Provide the (x, y) coordinate of the cell's center where the given text is located.  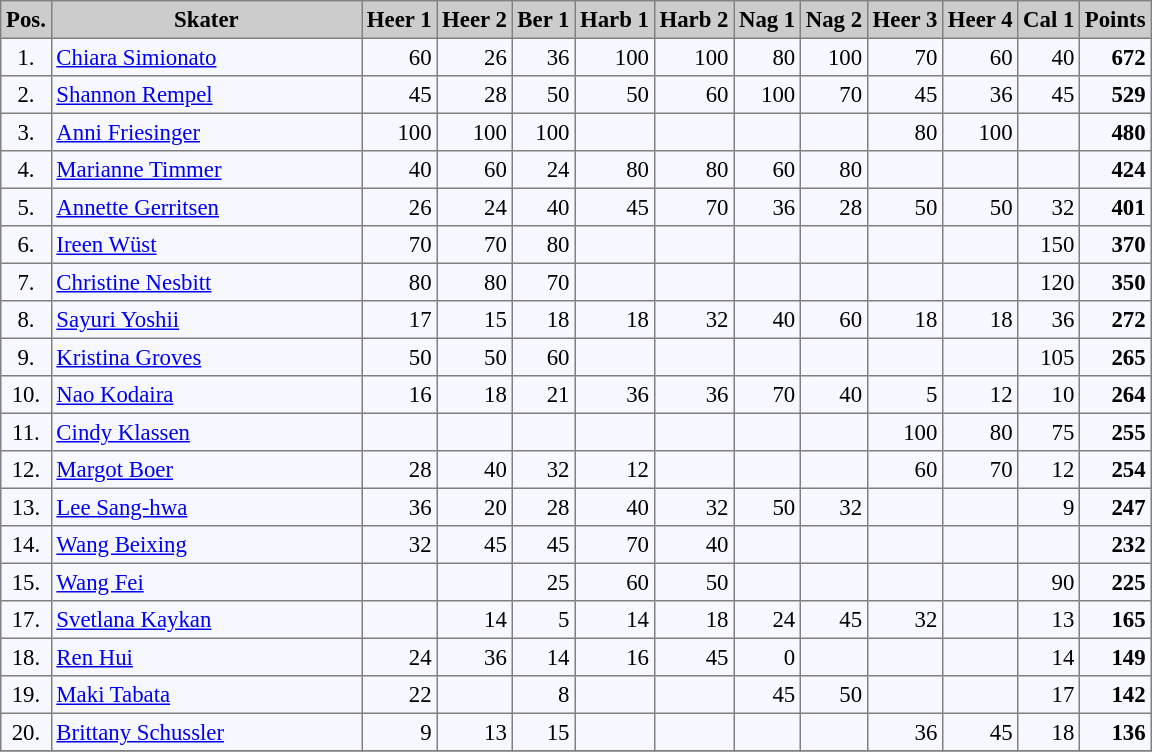
Annette Gerritsen (206, 207)
22 (400, 695)
Heer 4 (980, 20)
672 (1116, 57)
247 (1116, 507)
3. (26, 132)
Points (1116, 20)
Margot Boer (206, 470)
350 (1116, 282)
12. (26, 470)
232 (1116, 545)
7. (26, 282)
165 (1116, 620)
75 (1049, 432)
20. (26, 732)
255 (1116, 432)
90 (1049, 582)
18. (26, 657)
105 (1049, 357)
10 (1049, 395)
Heer 2 (474, 20)
Nag 1 (768, 20)
Sayuri Yoshii (206, 320)
0 (768, 657)
Nag 2 (834, 20)
Ireen Wüst (206, 245)
225 (1116, 582)
Harb 1 (615, 20)
401 (1116, 207)
20 (474, 507)
254 (1116, 470)
11. (26, 432)
272 (1116, 320)
5. (26, 207)
Lee Sang-hwa (206, 507)
264 (1116, 395)
149 (1116, 657)
13. (26, 507)
21 (544, 395)
1. (26, 57)
Marianne Timmer (206, 170)
Brittany Schussler (206, 732)
15. (26, 582)
Ren Hui (206, 657)
Cindy Klassen (206, 432)
25 (544, 582)
Christine Nesbitt (206, 282)
Cal 1 (1049, 20)
19. (26, 695)
14. (26, 545)
Harb 2 (694, 20)
10. (26, 395)
Heer 3 (904, 20)
17. (26, 620)
136 (1116, 732)
529 (1116, 95)
Kristina Groves (206, 357)
370 (1116, 245)
Shannon Rempel (206, 95)
Heer 1 (400, 20)
4. (26, 170)
265 (1116, 357)
150 (1049, 245)
9. (26, 357)
8. (26, 320)
Svetlana Kaykan (206, 620)
142 (1116, 695)
Wang Fei (206, 582)
Nao Kodaira (206, 395)
Chiara Simionato (206, 57)
Skater (206, 20)
Maki Tabata (206, 695)
120 (1049, 282)
6. (26, 245)
Pos. (26, 20)
Anni Friesinger (206, 132)
8 (544, 695)
2. (26, 95)
424 (1116, 170)
480 (1116, 132)
Ber 1 (544, 20)
Wang Beixing (206, 545)
